Scan for the cell matching the given text and deliver its (x, y) coordinate at center. 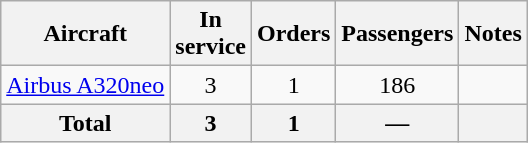
Passengers (398, 34)
186 (398, 85)
Orders (293, 34)
Aircraft (86, 34)
Inservice (211, 34)
— (398, 123)
Notes (493, 34)
Total (86, 123)
Airbus A320neo (86, 85)
